Identify which cell holds the provided text, then report its [x, y] central coordinate. 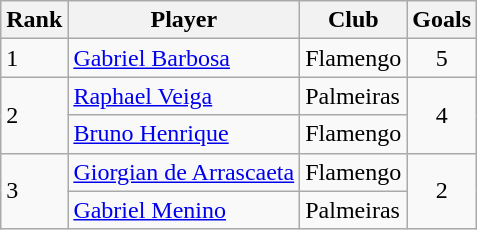
Giorgian de Arrascaeta [184, 172]
1 [34, 58]
Rank [34, 20]
Player [184, 20]
Bruno Henrique [184, 134]
Raphael Veiga [184, 96]
5 [442, 58]
Gabriel Barbosa [184, 58]
Goals [442, 20]
3 [34, 191]
4 [442, 115]
Gabriel Menino [184, 210]
Club [354, 20]
